Locate the cell with the specified text and output its (X, Y) center coordinate. 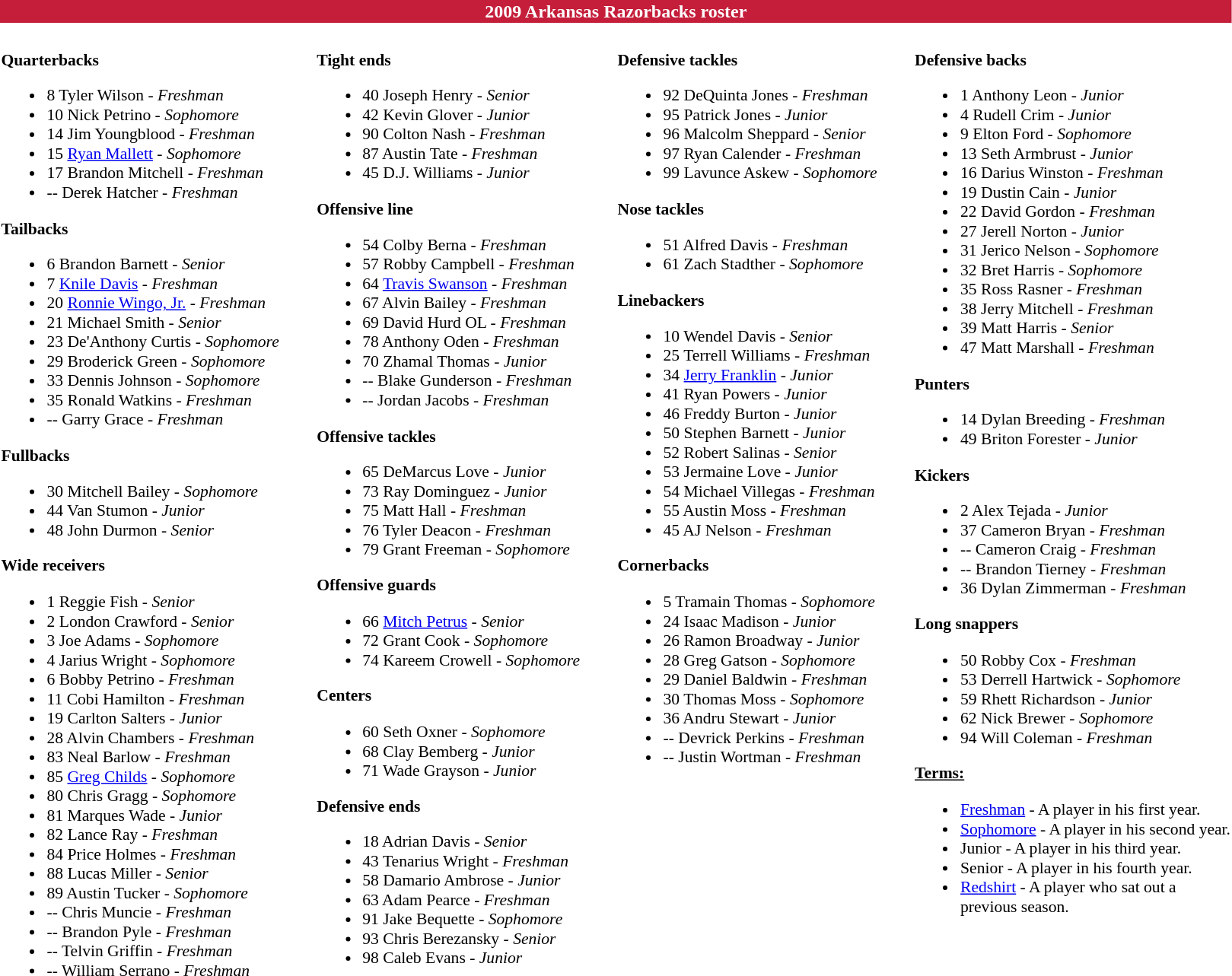
2009 Arkansas Razorbacks roster (616, 11)
